Capture the cell that displays the provided text and extract its [x, y] central coordinate. 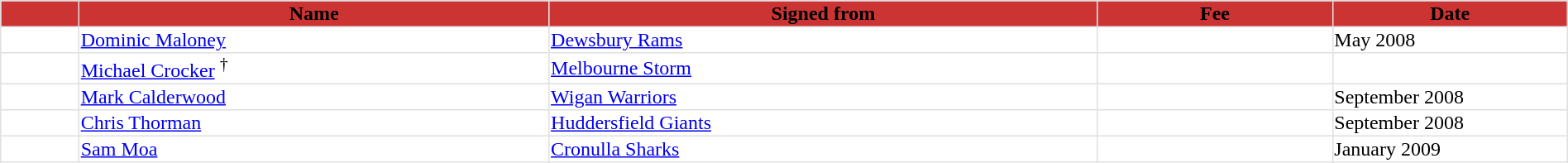
Mark Calderwood [313, 98]
Signed from [824, 14]
Dewsbury Rams [824, 40]
Fee [1215, 14]
Sam Moa [313, 150]
May 2008 [1450, 40]
Huddersfield Giants [824, 123]
Chris Thorman [313, 123]
Name [313, 14]
Date [1450, 14]
January 2009 [1450, 150]
Michael Crocker † [313, 69]
Dominic Maloney [313, 40]
Cronulla Sharks [824, 150]
Wigan Warriors [824, 98]
Melbourne Storm [824, 69]
